Return [X, Y] of the center of cell containing provided text 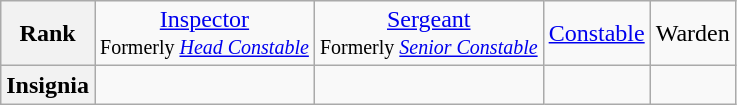
Warden [692, 34]
InspectorFormerly Head Constable [205, 34]
Insignia [48, 85]
Rank [48, 34]
SergeantFormerly Senior Constable [428, 34]
Constable [596, 34]
